Pinpoint the cell where the given text exists, returning its (x, y) midpoint coordinate. 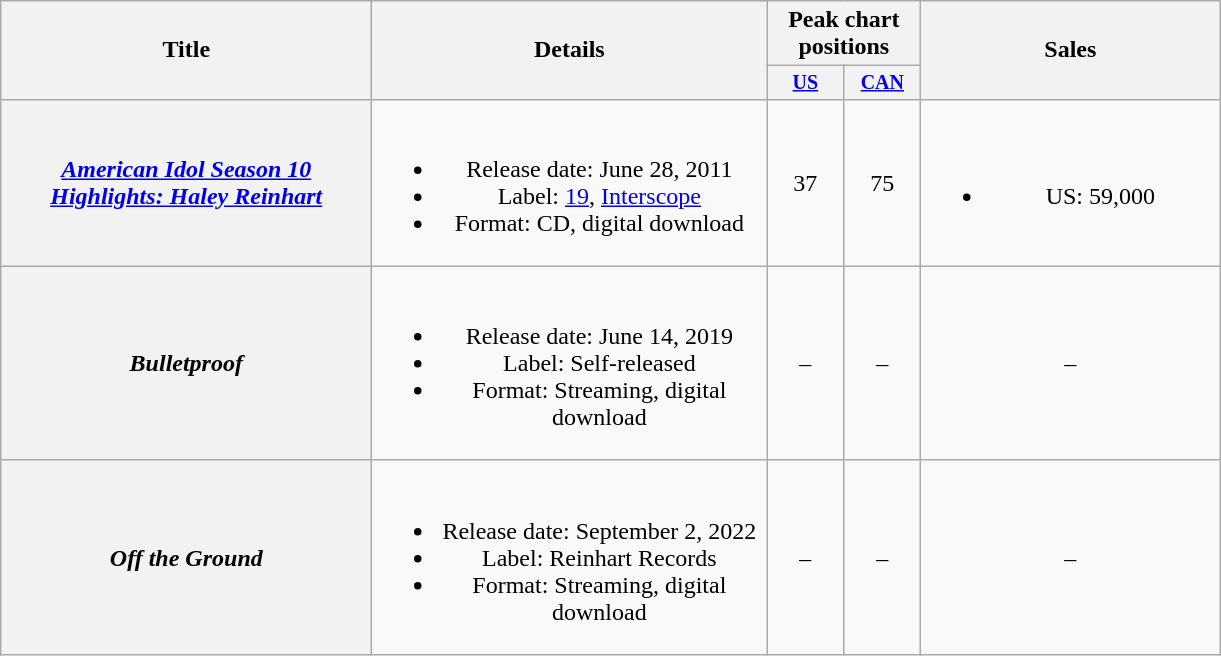
Bulletproof (186, 363)
CAN (882, 82)
Peak chartpositions (844, 34)
US (806, 82)
US: 59,000 (1070, 182)
37 (806, 182)
Release date: June 28, 2011Label: 19, InterscopeFormat: CD, digital download (570, 182)
75 (882, 182)
Details (570, 50)
Sales (1070, 50)
American Idol Season 10 Highlights: Haley Reinhart (186, 182)
Release date: September 2, 2022Label: Reinhart RecordsFormat: Streaming, digital download (570, 557)
Release date: June 14, 2019Label: Self-releasedFormat: Streaming, digital download (570, 363)
Off the Ground (186, 557)
Title (186, 50)
